From the cell containing the given text, extract its center point as [X, Y] coordinate. 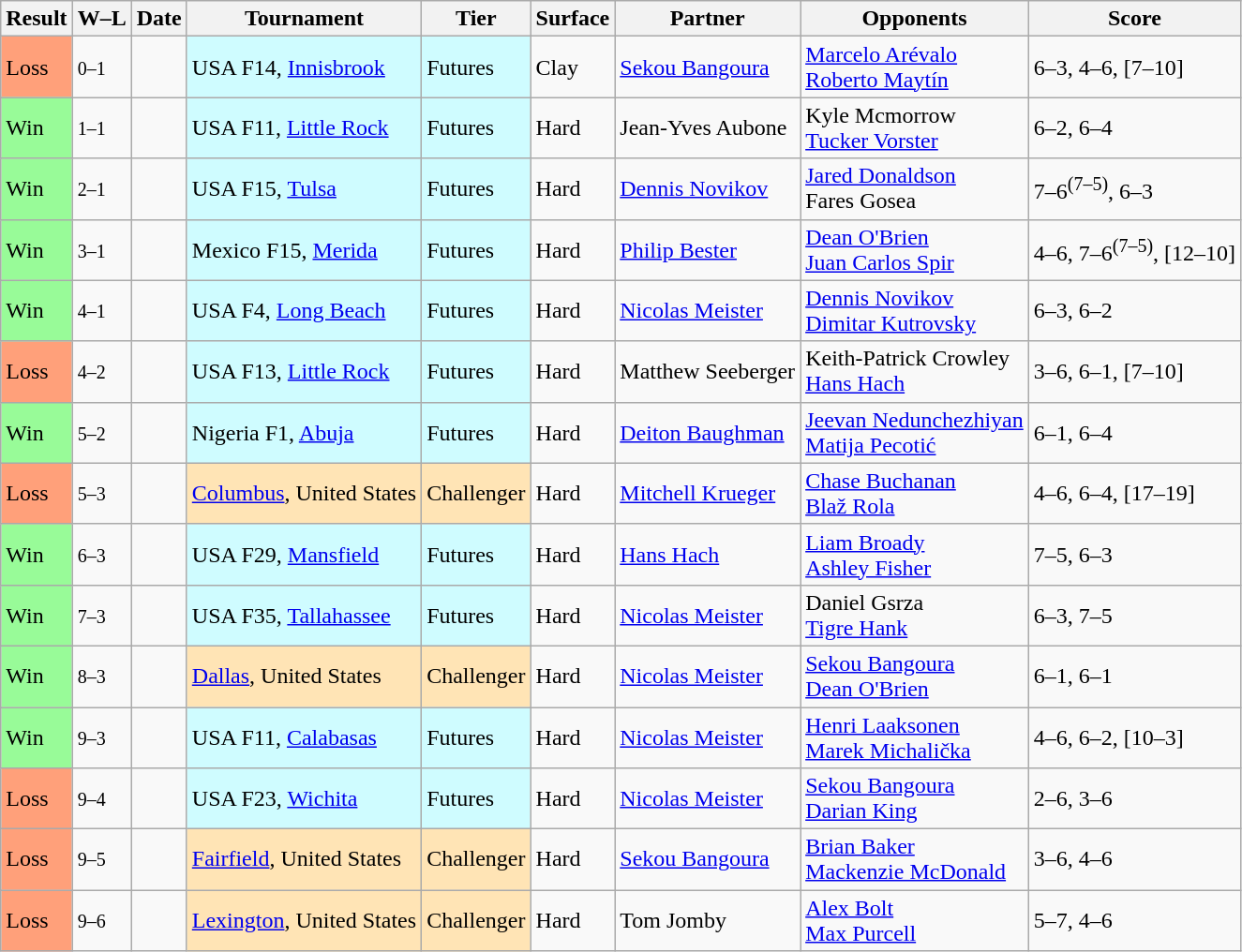
USA F23, Wichita [304, 798]
2–6, 3–6 [1134, 798]
Date [159, 19]
3–6, 4–6 [1134, 860]
Kyle Mcmorrow Tucker Vorster [915, 127]
9–6 [101, 920]
6–3, 7–5 [1134, 615]
5–3 [101, 493]
Mexico F15, Merida [304, 249]
9–3 [101, 736]
Jared Donaldson Fares Gosea [915, 189]
Result [37, 19]
5–7, 4–6 [1134, 920]
USA F11, Little Rock [304, 127]
W–L [101, 19]
Sekou Bangoura Darian King [915, 798]
6–3, 6–2 [1134, 311]
Marcelo Arévalo Roberto Maytín [915, 67]
6–1, 6–1 [1134, 677]
4–2 [101, 371]
Opponents [915, 19]
Jean-Yves Aubone [708, 127]
8–3 [101, 677]
Henri Laaksonen Marek Michalička [915, 736]
Chase Buchanan Blaž Rola [915, 493]
Matthew Seeberger [708, 371]
Philip Bester [708, 249]
Surface [573, 19]
6–2, 6–4 [1134, 127]
Dennis Novikov [708, 189]
Brian Baker Mackenzie McDonald [915, 860]
Dennis Novikov Dimitar Kutrovsky [915, 311]
Nigeria F1, Abuja [304, 433]
1–1 [101, 127]
6–1, 6–4 [1134, 433]
Lexington, United States [304, 920]
Liam Broady Ashley Fisher [915, 555]
4–6, 6–4, [17–19] [1134, 493]
USA F11, Calabasas [304, 736]
Hans Hach [708, 555]
Jeevan Nedunchezhiyan Matija Pecotić [915, 433]
Score [1134, 19]
USA F13, Little Rock [304, 371]
7–3 [101, 615]
Clay [573, 67]
Sekou Bangoura Dean O'Brien [915, 677]
Mitchell Krueger [708, 493]
4–6, 6–2, [10–3] [1134, 736]
Dean O'Brien Juan Carlos Spir [915, 249]
USA F4, Long Beach [304, 311]
Columbus, United States [304, 493]
Daniel Gsrza Tigre Hank [915, 615]
USA F35, Tallahassee [304, 615]
Tom Jomby [708, 920]
Tier [476, 19]
5–2 [101, 433]
2–1 [101, 189]
3–6, 6–1, [7–10] [1134, 371]
Partner [708, 19]
USA F29, Mansfield [304, 555]
Dallas, United States [304, 677]
9–5 [101, 860]
Tournament [304, 19]
3–1 [101, 249]
0–1 [101, 67]
6–3 [101, 555]
Deiton Baughman [708, 433]
USA F15, Tulsa [304, 189]
4–6, 7–6(7–5), [12–10] [1134, 249]
4–1 [101, 311]
Alex Bolt Max Purcell [915, 920]
Keith-Patrick Crowley Hans Hach [915, 371]
7–6(7–5), 6–3 [1134, 189]
9–4 [101, 798]
USA F14, Innisbrook [304, 67]
Fairfield, United States [304, 860]
7–5, 6–3 [1134, 555]
6–3, 4–6, [7–10] [1134, 67]
